Pinpoint the cell where the given text exists, returning its (X, Y) midpoint coordinate. 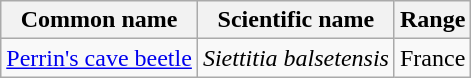
Scientific name (296, 20)
Siettitia balsetensis (296, 58)
Common name (100, 20)
Range (432, 20)
France (432, 58)
Perrin's cave beetle (100, 58)
